Provide the [x, y] coordinate of the cell's center where the given text is located.  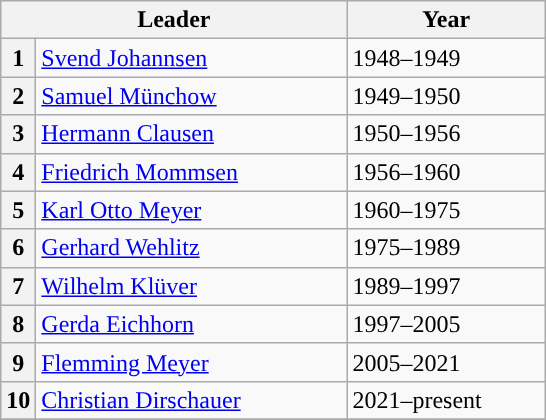
Wilhelm Klüver [192, 286]
2 [18, 96]
1 [18, 58]
1960–1975 [446, 210]
Hermann Clausen [192, 134]
1997–2005 [446, 324]
7 [18, 286]
Karl Otto Meyer [192, 210]
Flemming Meyer [192, 362]
Samuel Münchow [192, 96]
2005–2021 [446, 362]
3 [18, 134]
2021–present [446, 400]
1950–1956 [446, 134]
Gerda Eichhorn [192, 324]
10 [18, 400]
Leader [174, 20]
Svend Johannsen [192, 58]
1975–1989 [446, 248]
1949–1950 [446, 96]
1948–1949 [446, 58]
5 [18, 210]
Gerhard Wehlitz [192, 248]
1989–1997 [446, 286]
1956–1960 [446, 172]
Christian Dirschauer [192, 400]
Friedrich Mommsen [192, 172]
9 [18, 362]
8 [18, 324]
4 [18, 172]
6 [18, 248]
Year [446, 20]
